Scan for the cell matching the given text and deliver its [x, y] coordinate at center. 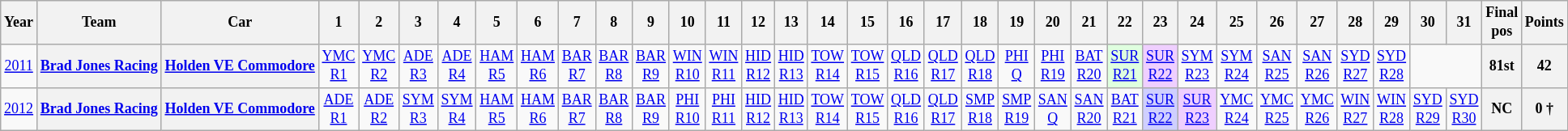
Car [240, 23]
5 [497, 23]
16 [906, 23]
29 [1391, 23]
11 [724, 23]
SMPR18 [980, 109]
Final pos [1502, 23]
4 [457, 23]
Team [99, 23]
31 [1464, 23]
25 [1237, 23]
0 † [1544, 109]
17 [943, 23]
WINR11 [724, 65]
NC [1502, 109]
SYDR30 [1464, 109]
PHIR19 [1053, 65]
13 [790, 23]
PHIR10 [687, 109]
2012 [19, 109]
22 [1125, 23]
SYDR29 [1427, 109]
YMCR24 [1237, 109]
7 [577, 23]
YMCR25 [1277, 109]
PHIQ [1017, 65]
12 [758, 23]
SYDR28 [1391, 65]
YMCR26 [1317, 109]
SYMR3 [419, 109]
SYMR4 [457, 109]
PHIR11 [724, 109]
15 [867, 23]
2011 [19, 65]
6 [538, 23]
WINR10 [687, 65]
14 [828, 23]
26 [1277, 23]
Year [19, 23]
SMPR19 [1017, 109]
QLDR18 [980, 65]
SYMR23 [1197, 65]
24 [1197, 23]
30 [1427, 23]
3 [419, 23]
WINR27 [1356, 109]
2 [379, 23]
BATR21 [1125, 109]
1 [339, 23]
21 [1089, 23]
ADER3 [419, 65]
SURR21 [1125, 65]
20 [1053, 23]
SANR20 [1089, 109]
SANR26 [1317, 65]
10 [687, 23]
28 [1356, 23]
42 [1544, 65]
YMCR1 [339, 65]
ADER4 [457, 65]
SANR25 [1277, 65]
YMCR2 [379, 65]
BATR20 [1089, 65]
81st [1502, 65]
27 [1317, 23]
ADER1 [339, 109]
SYDR27 [1356, 65]
SYMR24 [1237, 65]
Points [1544, 23]
SURR23 [1197, 109]
19 [1017, 23]
8 [614, 23]
23 [1161, 23]
SANQ [1053, 109]
18 [980, 23]
WINR28 [1391, 109]
ADER2 [379, 109]
9 [651, 23]
